Output the (X, Y) coordinate of the center of the cell containing the given text.  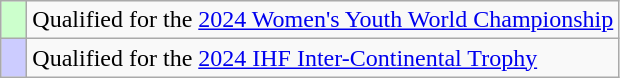
Qualified for the 2024 IHF Inter-Continental Trophy (323, 58)
Qualified for the 2024 Women's Youth World Championship (323, 20)
